Find where the given text appears and provide that cell's center as [X, Y] coordinate. 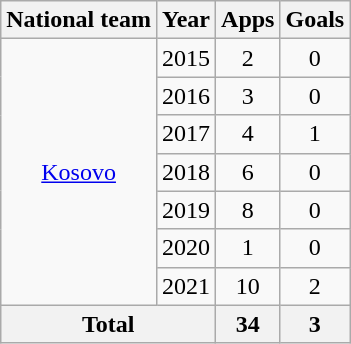
2016 [186, 96]
Year [186, 20]
8 [248, 210]
2017 [186, 134]
10 [248, 286]
National team [79, 20]
34 [248, 324]
2020 [186, 248]
Total [108, 324]
2015 [186, 58]
2019 [186, 210]
6 [248, 172]
2021 [186, 286]
Goals [315, 20]
4 [248, 134]
Apps [248, 20]
2018 [186, 172]
Kosovo [79, 172]
